Identify which cell holds the provided text, then report its [X, Y] central coordinate. 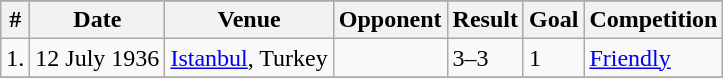
Opponent [390, 20]
Competition [654, 20]
Date [98, 20]
Result [485, 20]
Goal [553, 20]
1 [553, 58]
12 July 1936 [98, 58]
1. [16, 58]
3–3 [485, 58]
Venue [249, 20]
Istanbul, Turkey [249, 58]
# [16, 20]
Friendly [654, 58]
